From the cell containing the given text, extract its center point as [X, Y] coordinate. 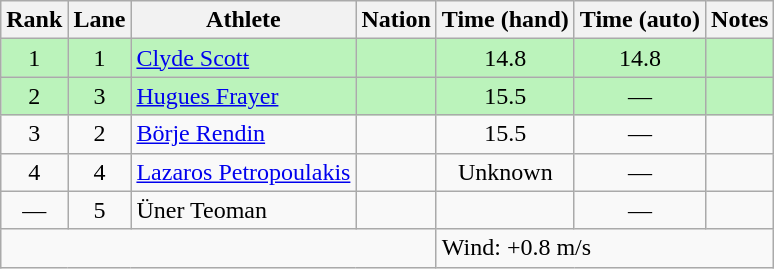
Time (auto) [640, 20]
Unknown [505, 172]
Time (hand) [505, 20]
Rank [34, 20]
Notes [740, 20]
5 [100, 210]
Börje Rendin [244, 134]
Üner Teoman [244, 210]
Lane [100, 20]
Nation [396, 20]
Hugues Frayer [244, 96]
Lazaros Petropoulakis [244, 172]
Athlete [244, 20]
Wind: +0.8 m/s [605, 248]
Clyde Scott [244, 58]
